Identify which cell holds the provided text, then report its (X, Y) central coordinate. 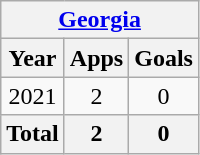
Apps (96, 58)
Total (33, 134)
Year (33, 58)
2021 (33, 96)
Georgia (100, 20)
Goals (164, 58)
